Output the (X, Y) coordinate of the center of the cell containing the given text.  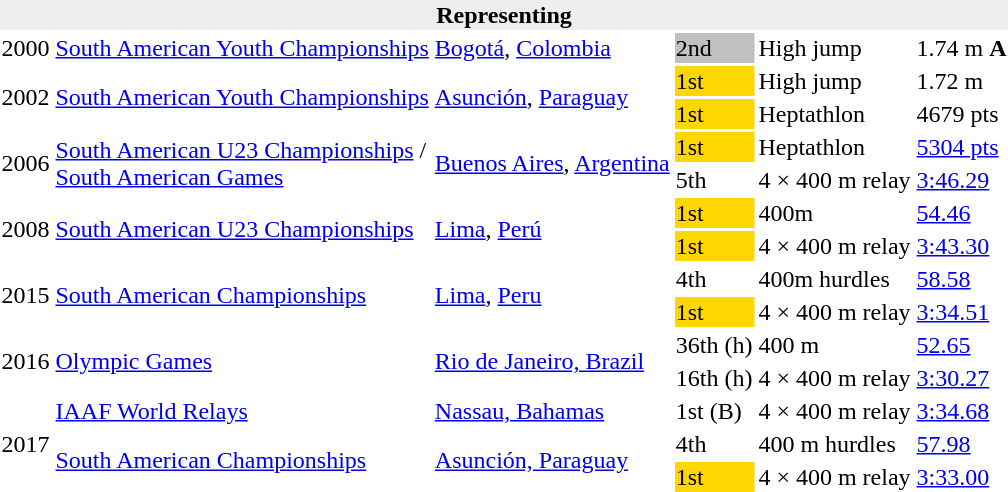
Lima, Peru (552, 296)
2008 (26, 230)
3:46.29 (962, 180)
4679 pts (962, 114)
5304 pts (962, 147)
Lima, Perú (552, 230)
3:34.51 (962, 312)
57.98 (962, 444)
2016 (26, 362)
1.72 m (962, 81)
Buenos Aires, Argentina (552, 164)
3:43.30 (962, 246)
2015 (26, 296)
36th (h) (714, 345)
52.65 (962, 345)
5th (714, 180)
2000 (26, 48)
IAAF World Relays (242, 411)
Rio de Janeiro, Brazil (552, 362)
3:33.00 (962, 477)
3:30.27 (962, 378)
1.74 m A (962, 48)
Nassau, Bahamas (552, 411)
South American U23 Championships (242, 230)
400 m hurdles (834, 444)
400m hurdles (834, 279)
Representing (504, 15)
3:34.68 (962, 411)
1st (B) (714, 411)
54.46 (962, 213)
Olympic Games (242, 362)
2nd (714, 48)
Bogotá, Colombia (552, 48)
2006 (26, 164)
400m (834, 213)
16th (h) (714, 378)
South American U23 Championships / South American Games (242, 164)
400 m (834, 345)
2017 (26, 444)
58.58 (962, 279)
2002 (26, 98)
